Pinpoint the cell where the given text exists, returning its (X, Y) midpoint coordinate. 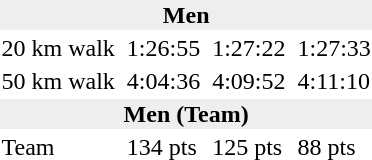
4:04:36 (163, 81)
1:27:22 (249, 48)
1:27:33 (334, 48)
Men (Team) (186, 114)
4:09:52 (249, 81)
Men (186, 15)
20 km walk (58, 48)
50 km walk (58, 81)
4:11:10 (334, 81)
1:26:55 (163, 48)
